Output the (x, y) coordinate of the center of the cell containing the given text.  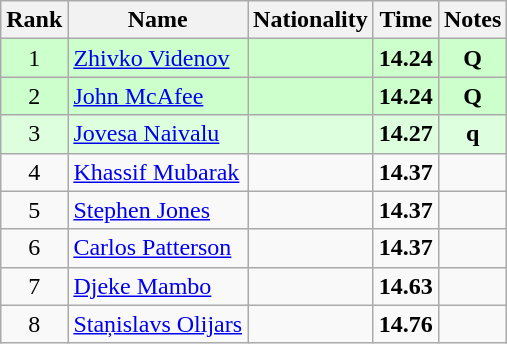
Carlos Patterson (158, 248)
Nationality (311, 20)
Name (158, 20)
q (472, 134)
1 (34, 58)
Djeke Mambo (158, 286)
Zhivko Videnov (158, 58)
14.27 (406, 134)
Rank (34, 20)
3 (34, 134)
Staņislavs Olijars (158, 324)
5 (34, 210)
John McAfee (158, 96)
Jovesa Naivalu (158, 134)
4 (34, 172)
14.63 (406, 286)
Stephen Jones (158, 210)
Notes (472, 20)
6 (34, 248)
Khassif Mubarak (158, 172)
14.76 (406, 324)
7 (34, 286)
8 (34, 324)
2 (34, 96)
Time (406, 20)
